Locate the cell with the specified text and output its (x, y) center coordinate. 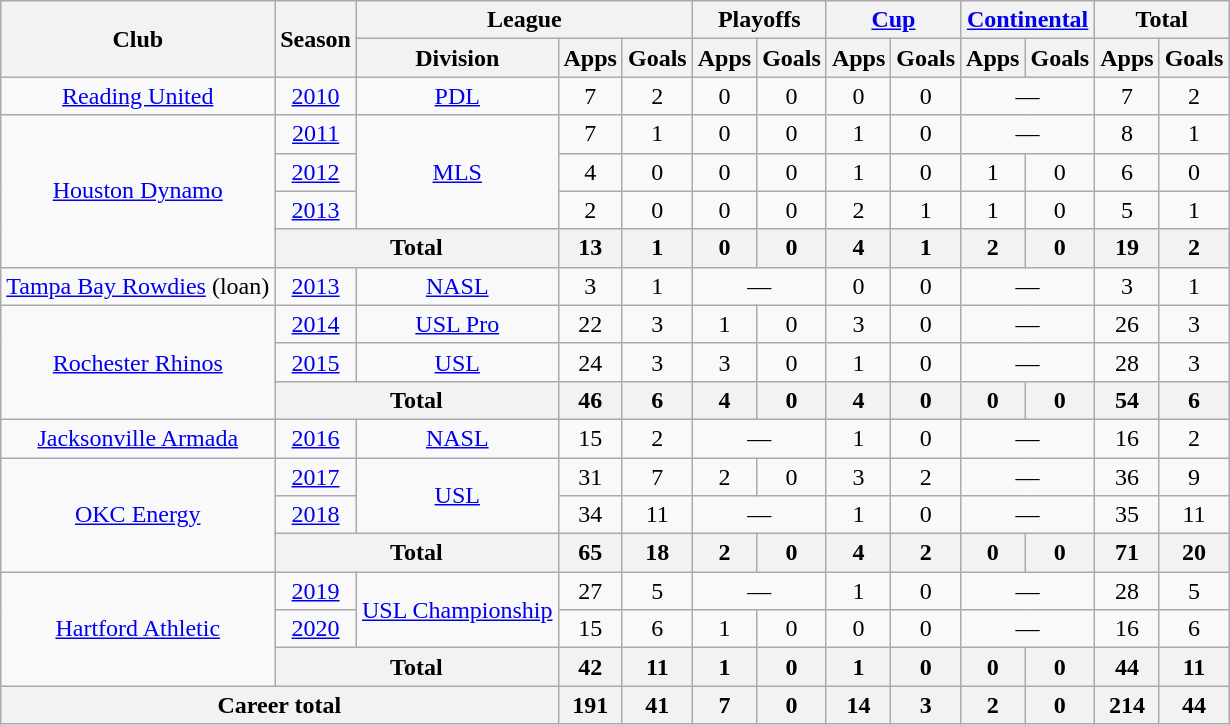
22 (590, 324)
2017 (316, 477)
2015 (316, 362)
27 (590, 591)
14 (858, 705)
214 (1127, 705)
Houston Dynamo (138, 191)
League (524, 20)
65 (590, 553)
2016 (316, 438)
24 (590, 362)
2011 (316, 134)
35 (1127, 515)
191 (590, 705)
Club (138, 39)
Jacksonville Armada (138, 438)
2014 (316, 324)
54 (1127, 400)
19 (1127, 248)
9 (1194, 477)
Hartford Athletic (138, 629)
Tampa Bay Rowdies (loan) (138, 286)
Playoffs (759, 20)
PDL (457, 96)
8 (1127, 134)
Season (316, 39)
26 (1127, 324)
Career total (280, 705)
46 (590, 400)
2019 (316, 591)
41 (657, 705)
31 (590, 477)
2020 (316, 629)
Continental (1028, 20)
13 (590, 248)
36 (1127, 477)
USL Championship (457, 610)
18 (657, 553)
MLS (457, 172)
20 (1194, 553)
42 (590, 667)
Rochester Rhinos (138, 362)
Cup (893, 20)
2018 (316, 515)
71 (1127, 553)
USL Pro (457, 324)
Division (457, 58)
34 (590, 515)
2012 (316, 172)
2010 (316, 96)
Reading United (138, 96)
OKC Energy (138, 515)
